Identify which cell holds the provided text, then report its (X, Y) central coordinate. 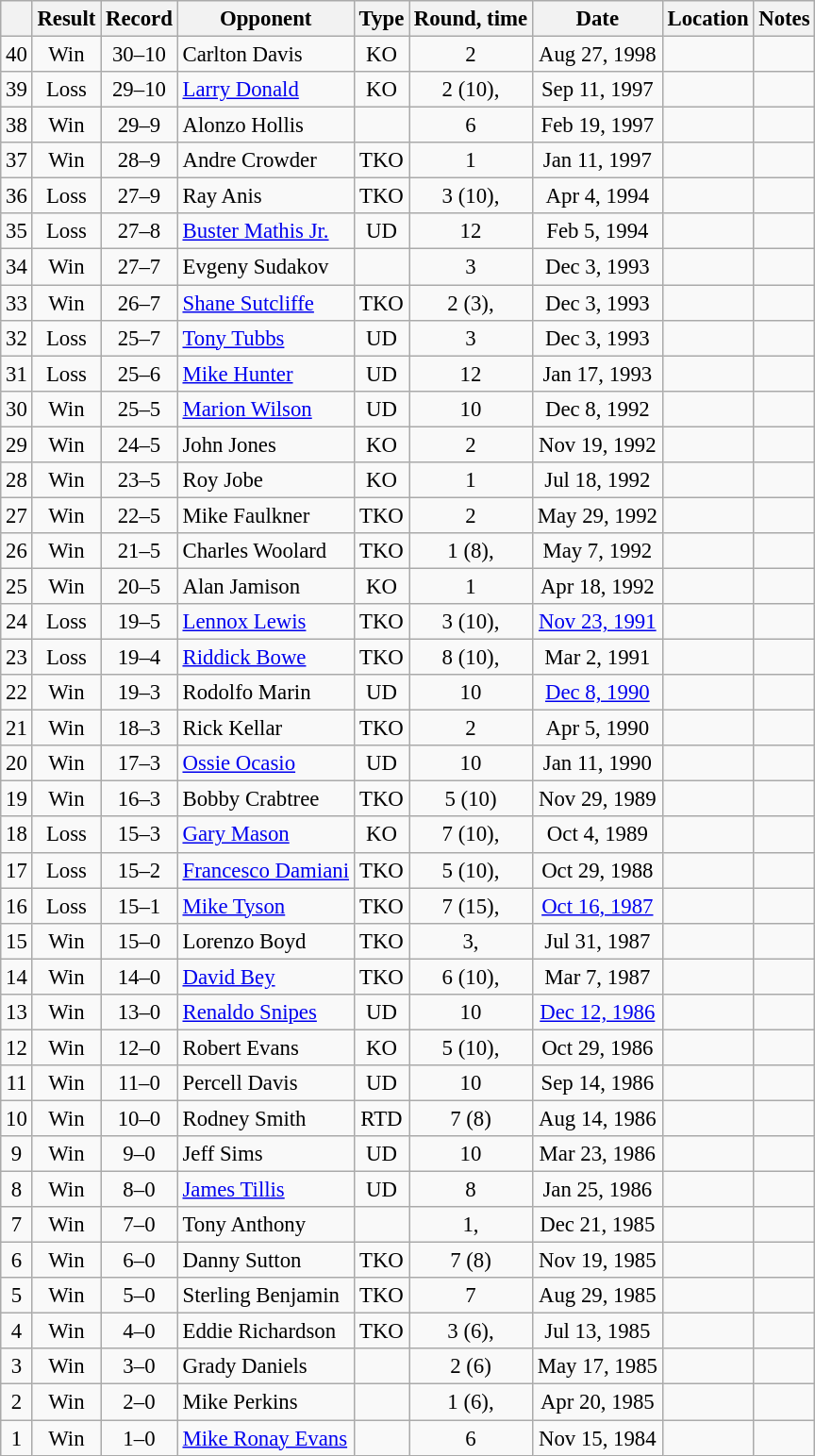
Sep 11, 1997 (597, 90)
Ossie Ocasio (266, 763)
6–0 (140, 1261)
5 (17, 1296)
Eddie Richardson (266, 1331)
11–0 (140, 1083)
Andre Crowder (266, 160)
David Bey (266, 977)
33 (17, 303)
Result (66, 19)
Rodolfo Marin (266, 693)
25–7 (140, 338)
Francesco Damiani (266, 870)
14–0 (140, 977)
Aug 27, 1998 (597, 55)
Record (140, 19)
Jul 31, 1987 (597, 941)
Lorenzo Boyd (266, 941)
12–0 (140, 1047)
Grady Daniels (266, 1367)
Marion Wilson (266, 409)
16–3 (140, 799)
3 (6), (472, 1331)
Tony Tubbs (266, 338)
Renaldo Snipes (266, 1013)
21 (17, 728)
27 (17, 515)
1 (6), (472, 1402)
Shane Sutcliffe (266, 303)
27–7 (140, 267)
Danny Sutton (266, 1261)
2–0 (140, 1402)
Robert Evans (266, 1047)
Rodney Smith (266, 1118)
Nov 29, 1989 (597, 799)
Nov 23, 1991 (597, 622)
Type (381, 19)
30 (17, 409)
37 (17, 160)
Jan 25, 1986 (597, 1190)
6 (10), (472, 977)
Aug 29, 1985 (597, 1296)
Charles Woolard (266, 551)
Oct 29, 1988 (597, 870)
Oct 29, 1986 (597, 1047)
17–3 (140, 763)
1–0 (140, 1438)
28 (17, 480)
18–3 (140, 728)
May 7, 1992 (597, 551)
21–5 (140, 551)
14 (17, 977)
Jan 11, 1997 (597, 160)
RTD (381, 1118)
Percell Davis (266, 1083)
9–0 (140, 1154)
26 (17, 551)
28–9 (140, 160)
19–4 (140, 658)
Sterling Benjamin (266, 1296)
19–3 (140, 693)
17 (17, 870)
Jeff Sims (266, 1154)
23 (17, 658)
11 (17, 1083)
2 (6) (472, 1367)
7 (15), (472, 906)
32 (17, 338)
Oct 16, 1987 (597, 906)
15–0 (140, 941)
Dec 21, 1985 (597, 1225)
29–9 (140, 126)
26–7 (140, 303)
22 (17, 693)
8 (10), (472, 658)
35 (17, 231)
Opponent (266, 19)
Lennox Lewis (266, 622)
38 (17, 126)
22–5 (140, 515)
Date (597, 19)
Ray Anis (266, 196)
Tony Anthony (266, 1225)
20 (17, 763)
James Tillis (266, 1190)
4 (17, 1331)
19–5 (140, 622)
25–6 (140, 374)
Nov 19, 1992 (597, 444)
May 29, 1992 (597, 515)
Mike Ronay Evans (266, 1438)
Larry Donald (266, 90)
Alonzo Hollis (266, 126)
3–0 (140, 1367)
May 17, 1985 (597, 1367)
Mike Faulkner (266, 515)
Mar 7, 1987 (597, 977)
25–5 (140, 409)
29–10 (140, 90)
Bobby Crabtree (266, 799)
Dec 12, 1986 (597, 1013)
25 (17, 586)
Dec 8, 1992 (597, 409)
Carlton Davis (266, 55)
Evgeny Sudakov (266, 267)
Mike Perkins (266, 1402)
15–2 (140, 870)
Apr 18, 1992 (597, 586)
9 (17, 1154)
27–8 (140, 231)
15 (17, 941)
Dec 8, 1990 (597, 693)
34 (17, 267)
30–10 (140, 55)
16 (17, 906)
Nov 15, 1984 (597, 1438)
Oct 4, 1989 (597, 835)
Alan Jamison (266, 586)
Riddick Bowe (266, 658)
40 (17, 55)
39 (17, 90)
Jan 11, 1990 (597, 763)
Roy Jobe (266, 480)
3, (472, 941)
7–0 (140, 1225)
John Jones (266, 444)
Mike Hunter (266, 374)
13–0 (140, 1013)
20–5 (140, 586)
7 (10), (472, 835)
4–0 (140, 1331)
Apr 20, 1985 (597, 1402)
5 (10) (472, 799)
Feb 19, 1997 (597, 126)
Rick Kellar (266, 728)
Buster Mathis Jr. (266, 231)
36 (17, 196)
2 (3), (472, 303)
Nov 19, 1985 (597, 1261)
24 (17, 622)
Mar 23, 1986 (597, 1154)
1, (472, 1225)
13 (17, 1013)
Jul 13, 1985 (597, 1331)
Round, time (472, 19)
Jul 18, 1992 (597, 480)
Jan 17, 1993 (597, 374)
Apr 4, 1994 (597, 196)
15–1 (140, 906)
10–0 (140, 1118)
31 (17, 374)
Location (707, 19)
18 (17, 835)
Mar 2, 1991 (597, 658)
Apr 5, 1990 (597, 728)
1 (8), (472, 551)
5–0 (140, 1296)
29 (17, 444)
27–9 (140, 196)
19 (17, 799)
Gary Mason (266, 835)
8–0 (140, 1190)
Feb 5, 1994 (597, 231)
23–5 (140, 480)
Mike Tyson (266, 906)
Sep 14, 1986 (597, 1083)
Aug 14, 1986 (597, 1118)
24–5 (140, 444)
2 (10), (472, 90)
Notes (785, 19)
15–3 (140, 835)
